Find where the given text appears and provide that cell's center as (X, Y) coordinate. 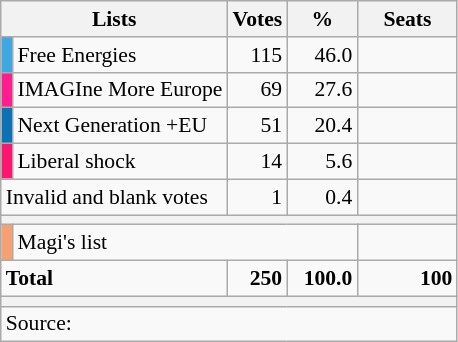
Lists (114, 19)
1 (258, 197)
% (322, 19)
Votes (258, 19)
Total (114, 279)
Liberal shock (120, 162)
Source: (230, 324)
5.6 (322, 162)
250 (258, 279)
Free Energies (120, 55)
Magi's list (184, 243)
20.4 (322, 126)
27.6 (322, 90)
100 (407, 279)
0.4 (322, 197)
Next Generation +EU (120, 126)
51 (258, 126)
115 (258, 55)
IMAGIne More Europe (120, 90)
46.0 (322, 55)
69 (258, 90)
Invalid and blank votes (114, 197)
100.0 (322, 279)
Seats (407, 19)
14 (258, 162)
